From the cell containing the given text, extract its center point as [X, Y] coordinate. 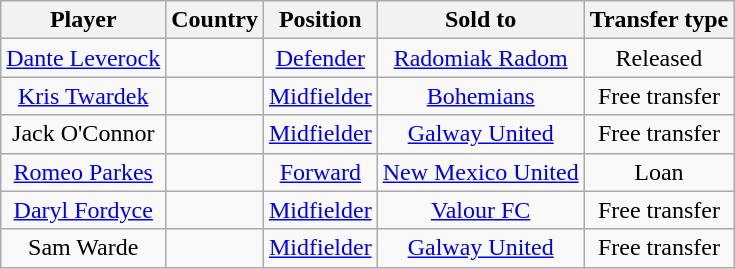
Defender [320, 58]
Radomiak Radom [480, 58]
New Mexico United [480, 172]
Dante Leverock [84, 58]
Position [320, 20]
Released [658, 58]
Romeo Parkes [84, 172]
Sold to [480, 20]
Country [215, 20]
Forward [320, 172]
Valour FC [480, 210]
Daryl Fordyce [84, 210]
Jack O'Connor [84, 134]
Sam Warde [84, 248]
Player [84, 20]
Kris Twardek [84, 96]
Bohemians [480, 96]
Transfer type [658, 20]
Loan [658, 172]
